Identify which cell holds the provided text, then report its (x, y) central coordinate. 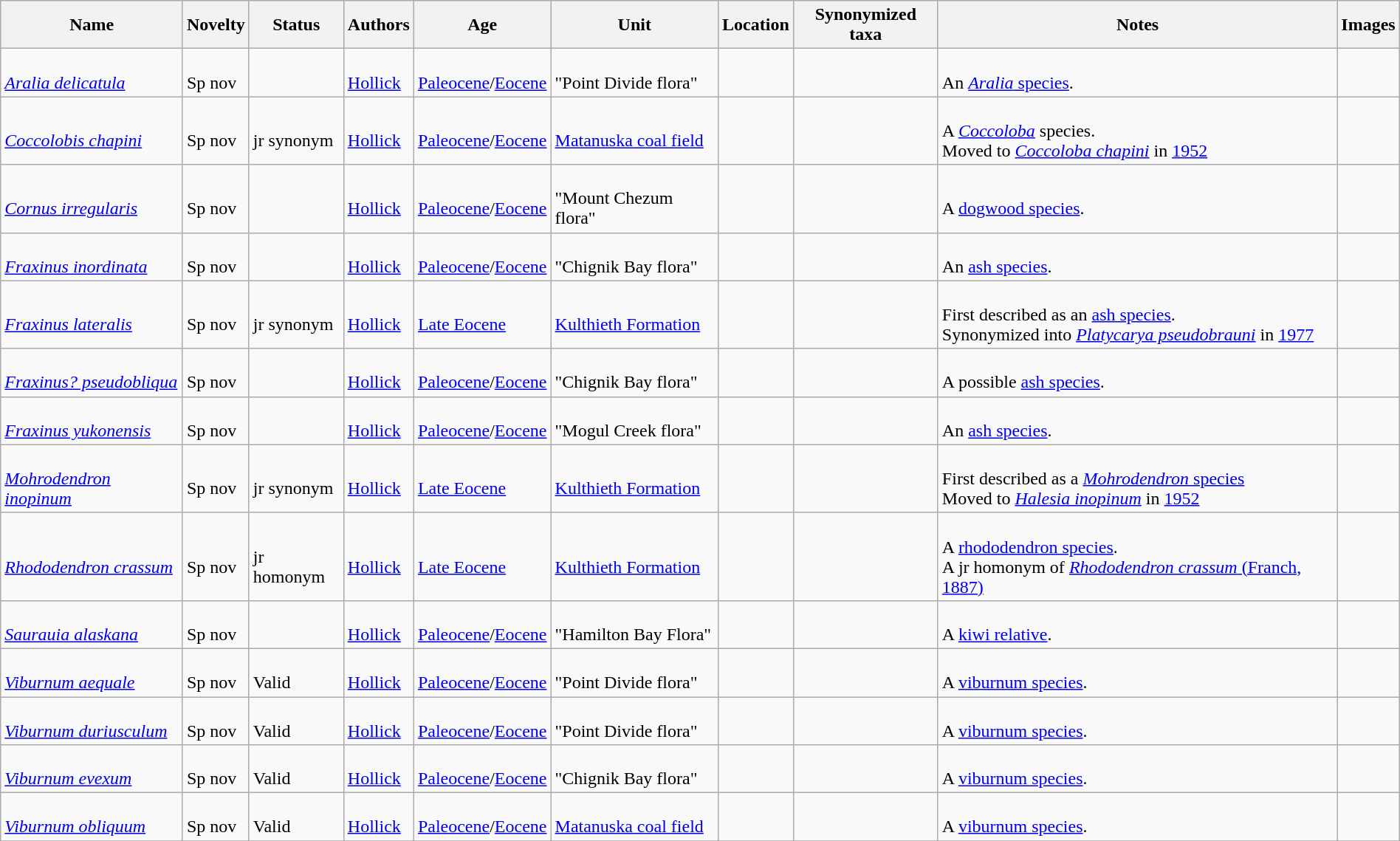
Name (92, 25)
Age (482, 25)
jr homonym (296, 557)
Images (1368, 25)
Coccolobis chapini (92, 131)
"Hamilton Bay Flora" (635, 625)
Location (756, 25)
Synonymized taxa (865, 25)
A Coccoloba species. Moved to Coccoloba chapini in 1952 (1137, 131)
Viburnum aequale (92, 672)
Mohrodendron inopinum (92, 478)
Notes (1137, 25)
"Mount Chezum flora" (635, 199)
Rhododendron crassum (92, 557)
An Aralia species. (1137, 72)
Unit (635, 25)
Authors (378, 25)
Viburnum duriusculum (92, 721)
Novelty (216, 25)
Fraxinus? pseudobliqua (92, 372)
Viburnum obliquum (92, 817)
First described as a Mohrodendron species Moved to Halesia inopinum in 1952 (1137, 478)
A rhododendron species. A jr homonym of Rhododendron crassum (Franch, 1887) (1137, 557)
Viburnum evexum (92, 769)
Fraxinus lateralis (92, 315)
First described as an ash species. Synonymized into Platycarya pseudobrauni in 1977 (1137, 315)
A dogwood species. (1137, 199)
A kiwi relative. (1137, 625)
Cornus irregularis (92, 199)
Status (296, 25)
"Mogul Creek flora" (635, 421)
Saurauia alaskana (92, 625)
A possible ash species. (1137, 372)
Aralia delicatula (92, 72)
Fraxinus inordinata (92, 257)
Fraxinus yukonensis (92, 421)
